Output the [X, Y] coordinate of the center of the cell containing the given text.  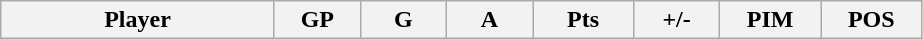
PIM [770, 20]
A [489, 20]
GP [317, 20]
+/- [677, 20]
POS [872, 20]
Pts [582, 20]
G [403, 20]
Player [138, 20]
